Locate the cell with the specified text and output its (X, Y) center coordinate. 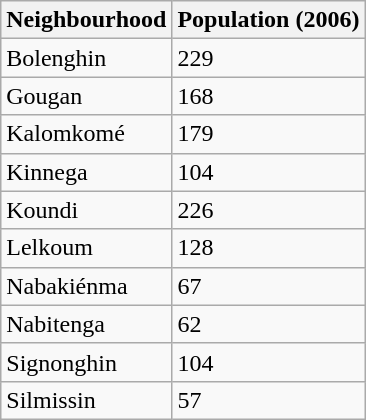
Nabitenga (86, 324)
Nabakiénma (86, 286)
179 (268, 134)
67 (268, 286)
62 (268, 324)
226 (268, 210)
Lelkoum (86, 248)
Kalomkomé (86, 134)
Population (2006) (268, 20)
Neighbourhood (86, 20)
Gougan (86, 96)
Signonghin (86, 362)
168 (268, 96)
128 (268, 248)
229 (268, 58)
Koundi (86, 210)
Bolenghin (86, 58)
Kinnega (86, 172)
Silmissin (86, 400)
57 (268, 400)
